Extract the (x, y) coordinate from the center of the cell holding the provided text.  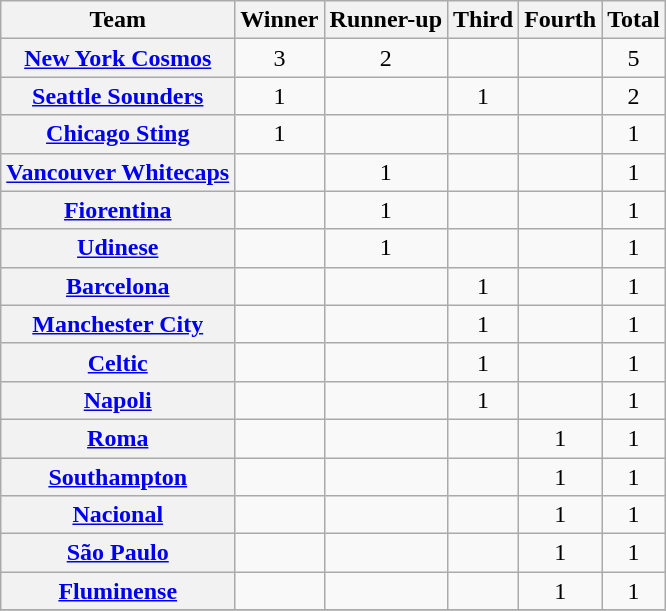
Total (634, 20)
Winner (280, 20)
São Paulo (118, 553)
5 (634, 58)
Runner-up (386, 20)
Fiorentina (118, 210)
Chicago Sting (118, 134)
Team (118, 20)
New York Cosmos (118, 58)
Napoli (118, 400)
Fourth (560, 20)
Southampton (118, 477)
Nacional (118, 515)
Udinese (118, 248)
Celtic (118, 362)
Vancouver Whitecaps (118, 172)
Third (484, 20)
Fluminense (118, 591)
3 (280, 58)
Roma (118, 438)
Manchester City (118, 324)
Seattle Sounders (118, 96)
Barcelona (118, 286)
